Search for the cell housing the specified text and yield its (X, Y) center coordinate. 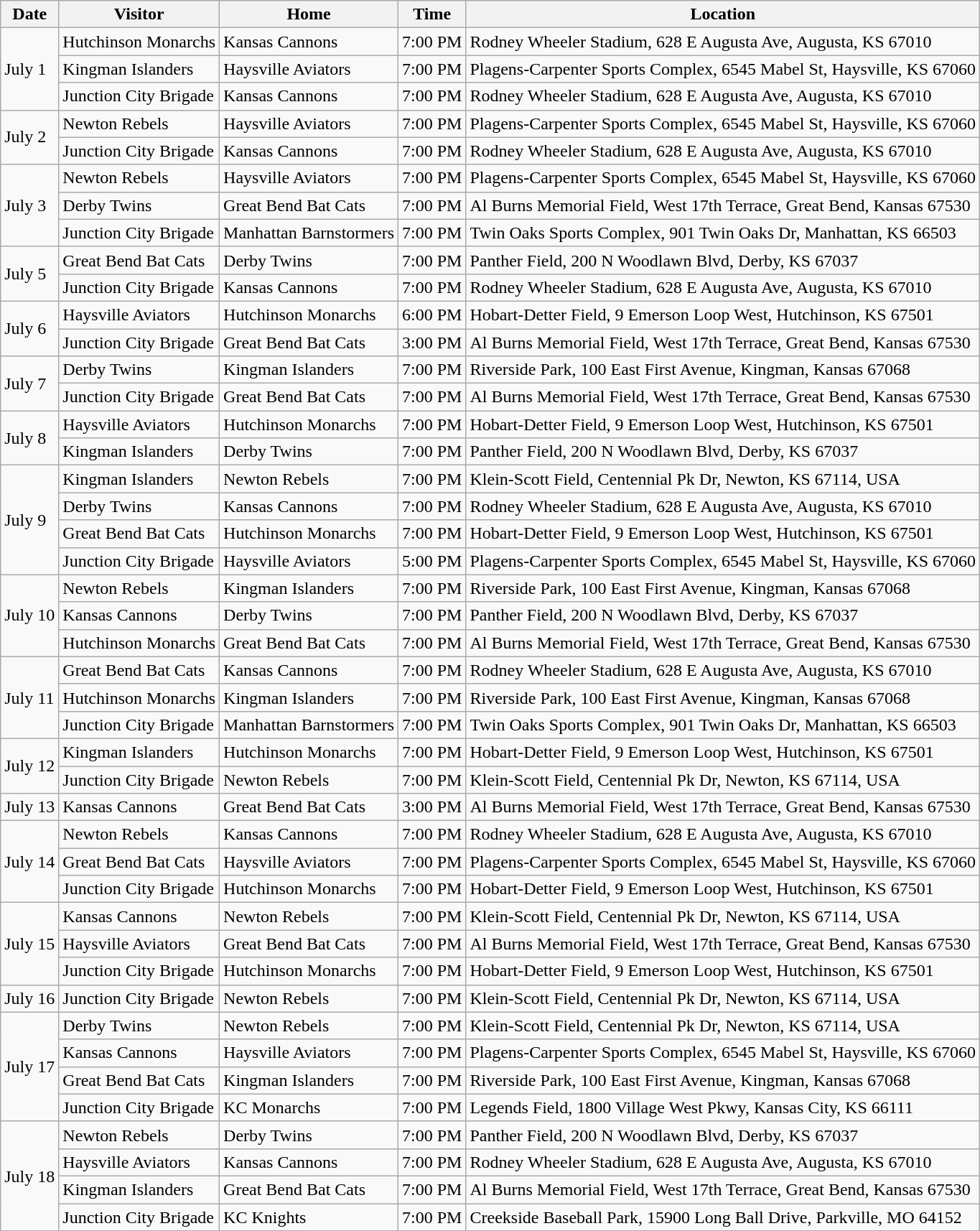
KC Monarchs (309, 1107)
July 8 (30, 438)
Visitor (139, 14)
July 13 (30, 807)
July 1 (30, 69)
July 16 (30, 998)
5:00 PM (432, 561)
July 7 (30, 384)
July 5 (30, 274)
Location (723, 14)
July 17 (30, 1067)
Legends Field, 1800 Village West Pkwy, Kansas City, KS 66111 (723, 1107)
July 10 (30, 615)
July 9 (30, 520)
KC Knights (309, 1217)
July 15 (30, 944)
July 14 (30, 862)
July 2 (30, 137)
Date (30, 14)
6:00 PM (432, 315)
Time (432, 14)
July 18 (30, 1176)
July 3 (30, 205)
July 12 (30, 766)
July 11 (30, 697)
July 6 (30, 328)
Creekside Baseball Park, 15900 Long Ball Drive, Parkville, MO 64152 (723, 1217)
Home (309, 14)
